Output the (X, Y) coordinate of the center of the cell containing the given text.  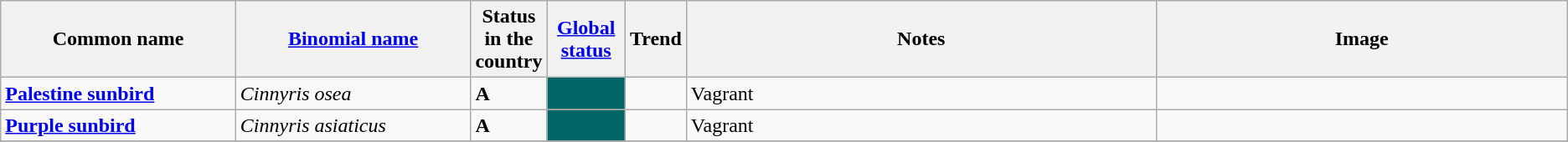
Palestine sunbird (119, 94)
Binomial name (353, 39)
Cinnyris asiaticus (353, 125)
Status in the country (509, 39)
Image (1362, 39)
Global status (586, 39)
Purple sunbird (119, 125)
Cinnyris osea (353, 94)
Notes (921, 39)
Trend (655, 39)
Common name (119, 39)
